Extract the (X, Y) coordinate from the center of the cell holding the provided text.  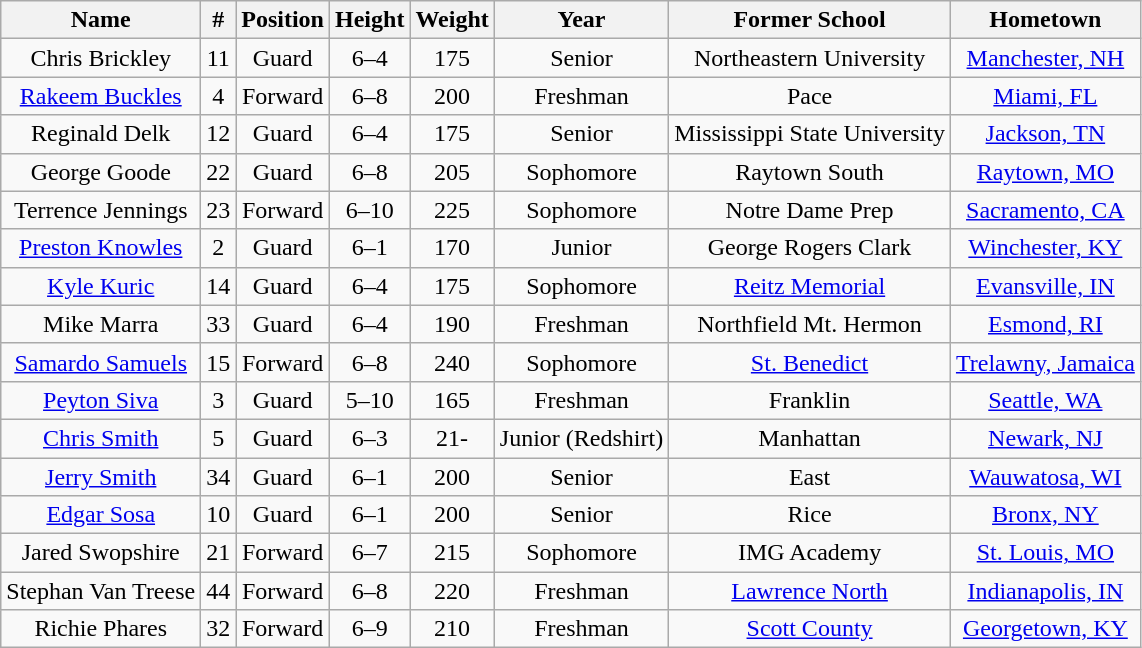
Franklin (810, 400)
Hometown (1045, 20)
Jackson, TN (1045, 134)
Weight (452, 20)
St. Louis, MO (1045, 553)
6–7 (370, 553)
Miami, FL (1045, 96)
Rice (810, 515)
Lawrence North (810, 591)
Manchester, NH (1045, 58)
St. Benedict (810, 362)
32 (218, 629)
Sacramento, CA (1045, 210)
Northeastern University (810, 58)
210 (452, 629)
Trelawny, Jamaica (1045, 362)
12 (218, 134)
5 (218, 438)
Year (581, 20)
Richie Phares (101, 629)
Reginald Delk (101, 134)
5–10 (370, 400)
Northfield Mt. Hermon (810, 324)
# (218, 20)
190 (452, 324)
Scott County (810, 629)
22 (218, 172)
Peyton Siva (101, 400)
3 (218, 400)
6–9 (370, 629)
Preston Knowles (101, 248)
Raytown, MO (1045, 172)
Pace (810, 96)
21 (218, 553)
14 (218, 286)
2 (218, 248)
Georgetown, KY (1045, 629)
15 (218, 362)
Samardo Samuels (101, 362)
170 (452, 248)
Esmond, RI (1045, 324)
Former School (810, 20)
Winchester, KY (1045, 248)
6–10 (370, 210)
Rakeem Buckles (101, 96)
Chris Smith (101, 438)
East (810, 477)
Chris Brickley (101, 58)
44 (218, 591)
10 (218, 515)
165 (452, 400)
Edgar Sosa (101, 515)
Position (283, 20)
220 (452, 591)
Notre Dame Prep (810, 210)
Wauwatosa, WI (1045, 477)
Bronx, NY (1045, 515)
34 (218, 477)
Height (370, 20)
Kyle Kuric (101, 286)
Jared Swopshire (101, 553)
205 (452, 172)
21- (452, 438)
33 (218, 324)
Junior (581, 248)
225 (452, 210)
Seattle, WA (1045, 400)
Stephan Van Treese (101, 591)
Mississippi State University (810, 134)
Evansville, IN (1045, 286)
IMG Academy (810, 553)
Newark, NJ (1045, 438)
11 (218, 58)
Jerry Smith (101, 477)
Raytown South (810, 172)
215 (452, 553)
Reitz Memorial (810, 286)
George Rogers Clark (810, 248)
Manhattan (810, 438)
Name (101, 20)
6–3 (370, 438)
23 (218, 210)
Junior (Redshirt) (581, 438)
Mike Marra (101, 324)
George Goode (101, 172)
Indianapolis, IN (1045, 591)
4 (218, 96)
Terrence Jennings (101, 210)
240 (452, 362)
